Search for the cell housing the specified text and yield its (X, Y) center coordinate. 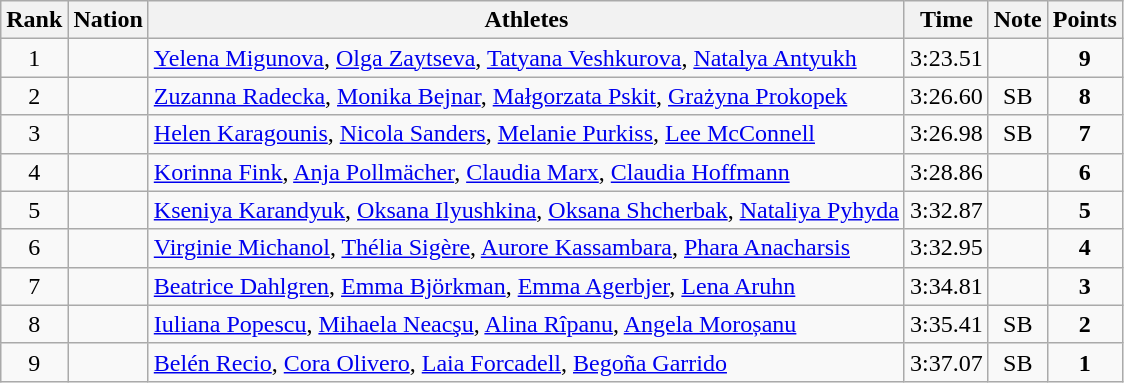
Points (1084, 20)
Rank (34, 20)
3:34.81 (946, 286)
Nation (108, 20)
3:37.07 (946, 362)
Virginie Michanol, Thélia Sigère, Aurore Kassambara, Phara Anacharsis (526, 248)
3:28.86 (946, 172)
Note (1018, 20)
Korinna Fink, Anja Pollmächer, Claudia Marx, Claudia Hoffmann (526, 172)
3:35.41 (946, 324)
3:23.51 (946, 58)
Zuzanna Radecka, Monika Bejnar, Małgorzata Pskit, Grażyna Prokopek (526, 96)
Helen Karagounis, Nicola Sanders, Melanie Purkiss, Lee McConnell (526, 134)
Time (946, 20)
Athletes (526, 20)
3:32.95 (946, 248)
Yelena Migunova, Olga Zaytseva, Tatyana Veshkurova, Natalya Antyukh (526, 58)
Kseniya Karandyuk, Oksana Ilyushkina, Oksana Shcherbak, Nataliya Pyhyda (526, 210)
Beatrice Dahlgren, Emma Björkman, Emma Agerbjer, Lena Aruhn (526, 286)
3:26.98 (946, 134)
3:26.60 (946, 96)
Iuliana Popescu, Mihaela Neacşu, Alina Rîpanu, Angela Moroșanu (526, 324)
3:32.87 (946, 210)
Belén Recio, Cora Olivero, Laia Forcadell, Begoña Garrido (526, 362)
